Determine the [x, y] coordinate at the center of the cell enclosing the given text.  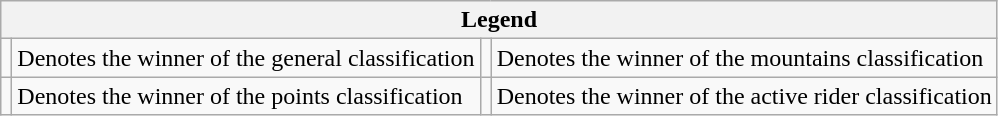
Denotes the winner of the active rider classification [744, 96]
Denotes the winner of the general classification [246, 58]
Denotes the winner of the mountains classification [744, 58]
Denotes the winner of the points classification [246, 96]
Legend [500, 20]
